Provide the (X, Y) coordinate of the cell's center where the given text is located.  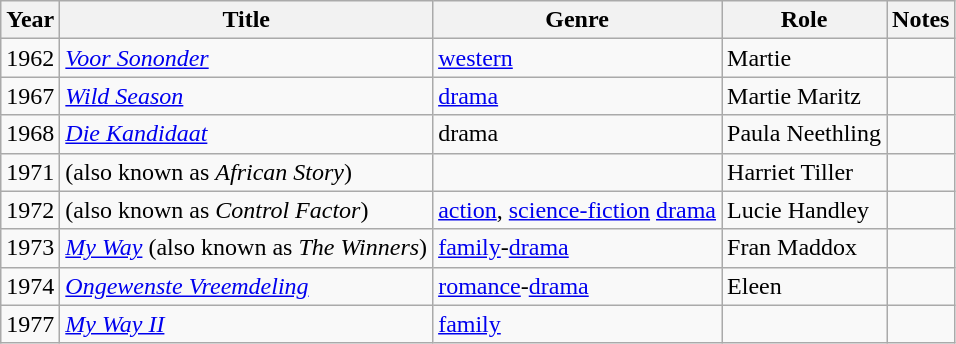
My Way (also known as The Winners) (246, 248)
Title (246, 20)
1974 (30, 286)
Paula Neethling (804, 134)
Notes (921, 20)
1968 (30, 134)
1962 (30, 58)
western (578, 58)
Role (804, 20)
Martie Maritz (804, 96)
Genre (578, 20)
1977 (30, 324)
1967 (30, 96)
Wild Season (246, 96)
My Way II (246, 324)
romance-drama (578, 286)
Voor Sononder (246, 58)
Ongewenste Vreemdeling (246, 286)
action, science-fiction drama (578, 210)
1973 (30, 248)
Martie (804, 58)
1971 (30, 172)
(also known as African Story) (246, 172)
Fran Maddox (804, 248)
Lucie Handley (804, 210)
1972 (30, 210)
Die Kandidaat (246, 134)
family-drama (578, 248)
Year (30, 20)
Eleen (804, 286)
(also known as Control Factor) (246, 210)
family (578, 324)
Harriet Tiller (804, 172)
